Search for the cell housing the specified text and yield its [X, Y] center coordinate. 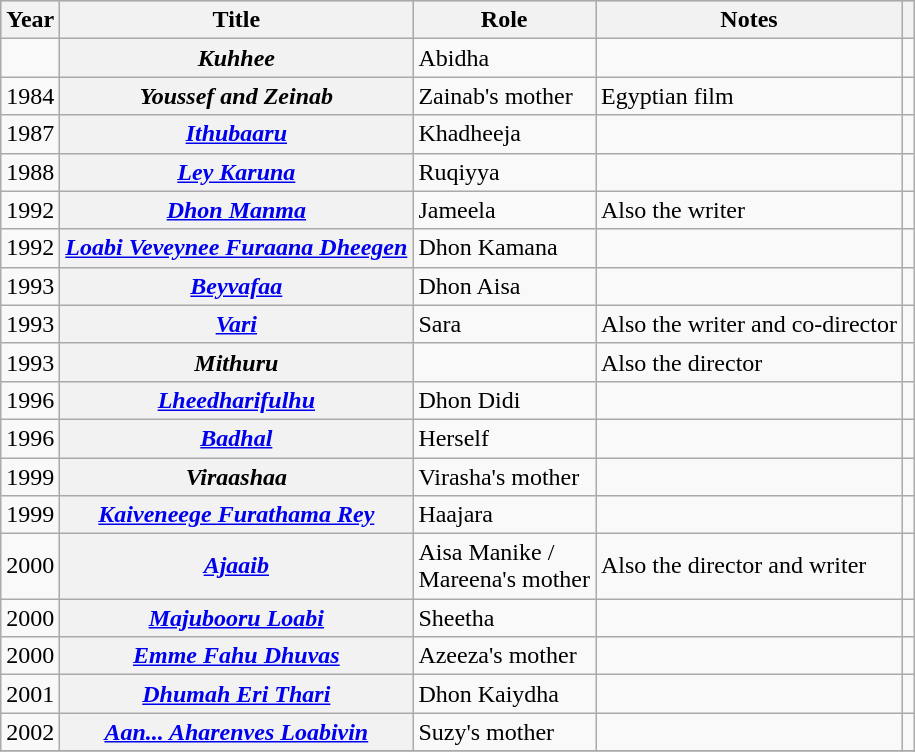
Herself [504, 438]
Also the director [750, 362]
Azeeza's mother [504, 656]
Jameela [504, 210]
Vari [236, 324]
Also the writer [750, 210]
2002 [30, 732]
Haajara [504, 515]
1988 [30, 172]
Loabi Veveynee Furaana Dheegen [236, 248]
Notes [750, 20]
Khadheeja [504, 134]
Ithubaaru [236, 134]
Dhon Kaiydha [504, 694]
Dhon Didi [504, 400]
Dhon Kamana [504, 248]
Majubooru Loabi [236, 618]
Aan... Aharenves Loabivin [236, 732]
Title [236, 20]
Dhon Manma [236, 210]
Aisa Manike /Mareena's mother [504, 566]
Kuhhee [236, 58]
Also the writer and co-director [750, 324]
Emme Fahu Dhuvas [236, 656]
Ajaaib [236, 566]
1984 [30, 96]
Youssef and Zeinab [236, 96]
Ruqiyya [504, 172]
Mithuru [236, 362]
Sheetha [504, 618]
Ley Karuna [236, 172]
Suzy's mother [504, 732]
Dhon Aisa [504, 286]
1987 [30, 134]
Lheedharifulhu [236, 400]
Beyvafaa [236, 286]
Virasha's mother [504, 477]
Badhal [236, 438]
Abidha [504, 58]
Zainab's mother [504, 96]
Kaiveneege Furathama Rey [236, 515]
2001 [30, 694]
Sara [504, 324]
Also the director and writer [750, 566]
Dhumah Eri Thari [236, 694]
Role [504, 20]
Year [30, 20]
Egyptian film [750, 96]
Viraashaa [236, 477]
